Determine the (X, Y) coordinate at the center of the cell enclosing the given text.  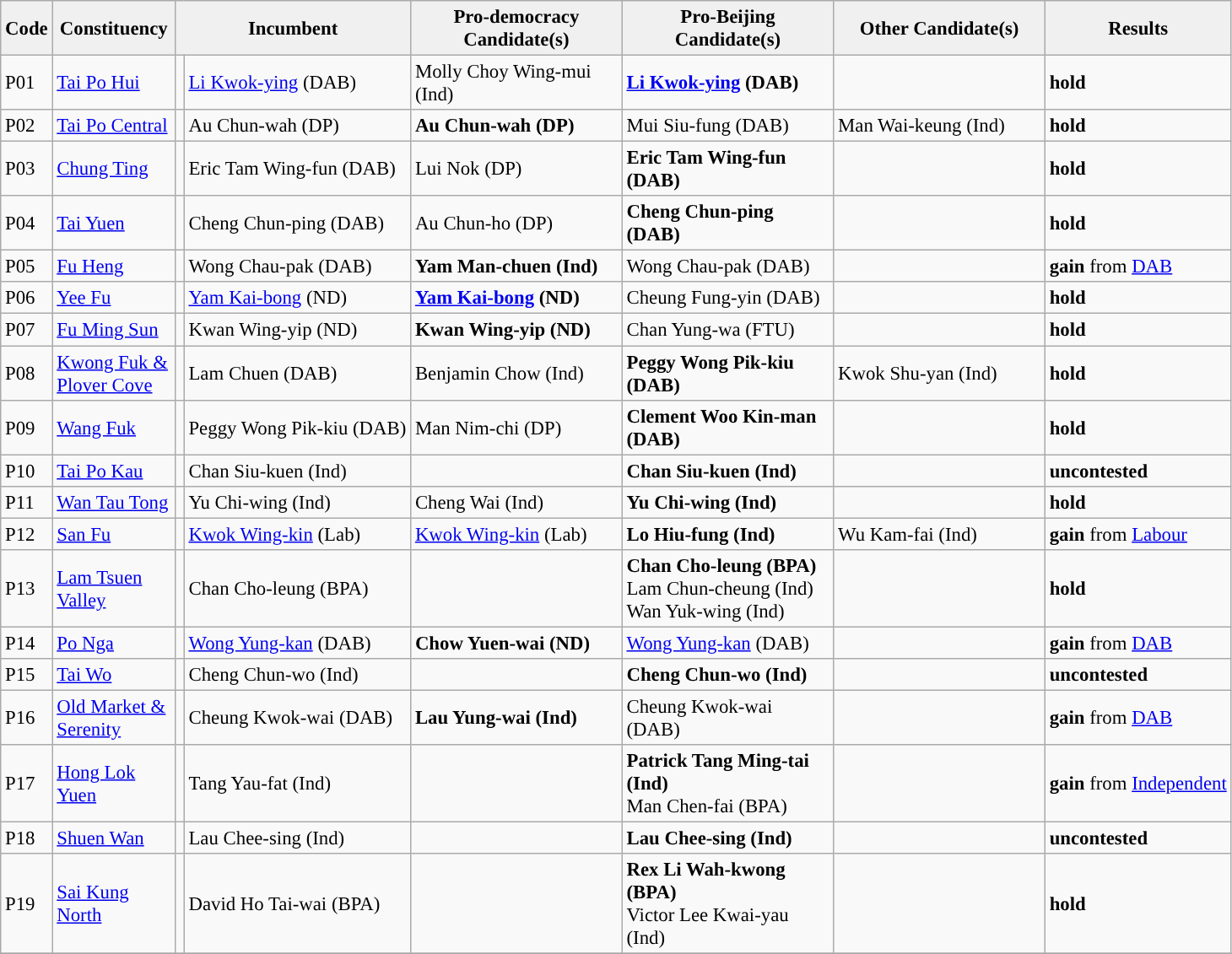
Tai Wo (114, 675)
Benjamin Chow (Ind) (516, 373)
Lo Hiu-fung (Ind) (727, 534)
Wan Tau Tong (114, 502)
Shuen Wan (114, 838)
Clement Woo Kin-man (DAB) (727, 427)
P18 (27, 838)
P14 (27, 643)
Chan Cho-leung (BPA) (297, 589)
P04 (27, 223)
Lau Yung-wai (Ind) (516, 717)
Patrick Tang Ming-tai (Ind)Man Chen-fai (BPA) (727, 784)
P03 (27, 169)
Molly Choy Wing-mui (Ind) (516, 83)
Au Chun-ho (DP) (516, 223)
P01 (27, 83)
Fu Ming Sun (114, 330)
Pro-democracy Candidate(s) (516, 29)
P12 (27, 534)
Lam Tsuen Valley (114, 589)
P13 (27, 589)
Wang Fuk (114, 427)
Tang Yau-fat (Ind) (297, 784)
P09 (27, 427)
Tai Yuen (114, 223)
P16 (27, 717)
Old Market & Serenity (114, 717)
Tai Po Central (114, 126)
Results (1137, 29)
Mui Siu-fung (DAB) (727, 126)
P19 (27, 904)
P06 (27, 298)
gain from Independent (1137, 784)
P02 (27, 126)
Constituency (114, 29)
P11 (27, 502)
Man Nim-chi (DP) (516, 427)
Tai Po Kau (114, 471)
Tai Po Hui (114, 83)
Fu Heng (114, 267)
Lam Chuen (DAB) (297, 373)
Kwong Fuk & Plover Cove (114, 373)
P08 (27, 373)
Cheung Fung-yin (DAB) (727, 298)
Incumbent (294, 29)
Chung Ting (114, 169)
Rex Li Wah-kwong (BPA)Victor Lee Kwai-yau (Ind) (727, 904)
Hong Lok Yuen (114, 784)
Cheng Wai (Ind) (516, 502)
Wu Kam-fai (Ind) (940, 534)
Sai Kung North (114, 904)
P07 (27, 330)
Yee Fu (114, 298)
Chan Cho-leung (BPA) Lam Chun-cheung (Ind)Wan Yuk-wing (Ind) (727, 589)
Other Candidate(s) (940, 29)
Po Nga (114, 643)
Code (27, 29)
P05 (27, 267)
San Fu (114, 534)
Chan Yung-wa (FTU) (727, 330)
P10 (27, 471)
Lui Nok (DP) (516, 169)
Man Wai-keung (Ind) (940, 126)
gain from Labour (1137, 534)
Pro-Beijing Candidate(s) (727, 29)
Kwok Shu-yan (Ind) (940, 373)
David Ho Tai-wai (BPA) (297, 904)
Chow Yuen-wai (ND) (516, 643)
Yam Man-chuen (Ind) (516, 267)
P15 (27, 675)
P17 (27, 784)
